Search for the cell housing the specified text and yield its (X, Y) center coordinate. 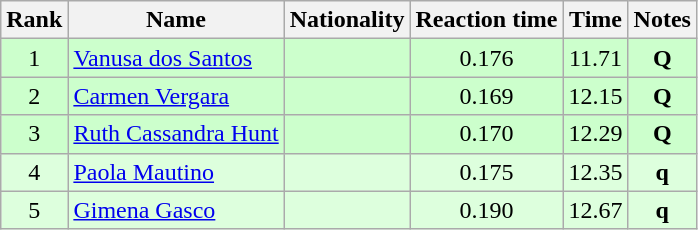
0.190 (486, 210)
0.170 (486, 134)
0.176 (486, 58)
Ruth Cassandra Hunt (176, 134)
Nationality (347, 20)
5 (34, 210)
2 (34, 96)
11.71 (596, 58)
4 (34, 172)
0.169 (486, 96)
Rank (34, 20)
3 (34, 134)
Paola Mautino (176, 172)
0.175 (486, 172)
12.29 (596, 134)
Reaction time (486, 20)
1 (34, 58)
12.35 (596, 172)
Gimena Gasco (176, 210)
Notes (662, 20)
Vanusa dos Santos (176, 58)
Carmen Vergara (176, 96)
Time (596, 20)
12.15 (596, 96)
Name (176, 20)
12.67 (596, 210)
